Detect which cell encompasses the target text, then output its (x, y) center coordinate. 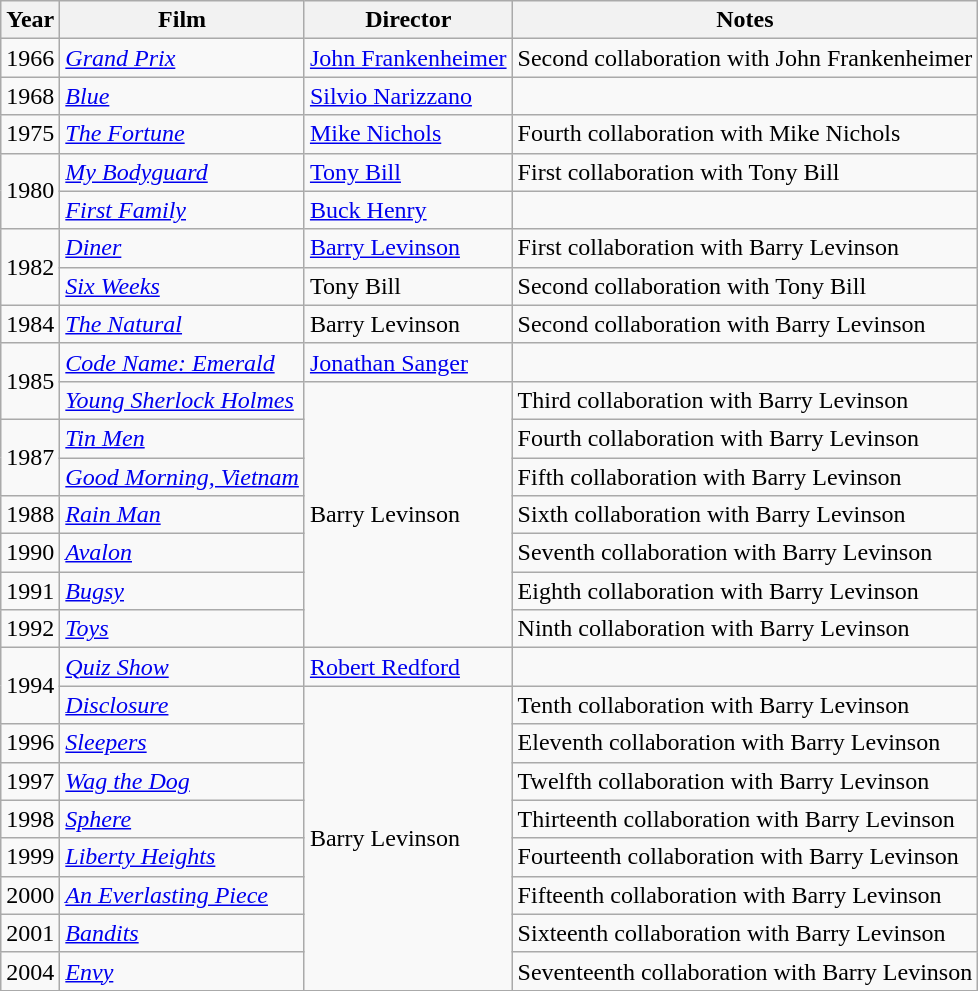
2004 (30, 971)
Second collaboration with Barry Levinson (745, 324)
1987 (30, 457)
Tenth collaboration with Barry Levinson (745, 705)
First Family (182, 210)
My Bodyguard (182, 172)
Robert Redford (408, 667)
Jonathan Sanger (408, 362)
Diner (182, 248)
Buck Henry (408, 210)
Twelfth collaboration with Barry Levinson (745, 781)
1990 (30, 553)
Fourth collaboration with Barry Levinson (745, 438)
Eleventh collaboration with Barry Levinson (745, 743)
1975 (30, 134)
Sixteenth collaboration with Barry Levinson (745, 933)
1968 (30, 96)
Ninth collaboration with Barry Levinson (745, 629)
1998 (30, 819)
First collaboration with Tony Bill (745, 172)
Disclosure (182, 705)
Fifth collaboration with Barry Levinson (745, 477)
Rain Man (182, 515)
The Natural (182, 324)
Fourteenth collaboration with Barry Levinson (745, 857)
1988 (30, 515)
Thirteenth collaboration with Barry Levinson (745, 819)
Grand Prix (182, 58)
1980 (30, 191)
Second collaboration with Tony Bill (745, 286)
Liberty Heights (182, 857)
An Everlasting Piece (182, 895)
2001 (30, 933)
1992 (30, 629)
Envy (182, 971)
Fifteenth collaboration with Barry Levinson (745, 895)
Second collaboration with John Frankenheimer (745, 58)
Eighth collaboration with Barry Levinson (745, 591)
Code Name: Emerald (182, 362)
Sphere (182, 819)
Film (182, 20)
1994 (30, 686)
Director (408, 20)
Bandits (182, 933)
1984 (30, 324)
First collaboration with Barry Levinson (745, 248)
Wag the Dog (182, 781)
1997 (30, 781)
Six Weeks (182, 286)
Fourth collaboration with Mike Nichols (745, 134)
Toys (182, 629)
Bugsy (182, 591)
2000 (30, 895)
Young Sherlock Holmes (182, 400)
Silvio Narizzano (408, 96)
Notes (745, 20)
Seventeenth collaboration with Barry Levinson (745, 971)
Blue (182, 96)
1999 (30, 857)
Year (30, 20)
Good Morning, Vietnam (182, 477)
1982 (30, 267)
Mike Nichols (408, 134)
Sleepers (182, 743)
1966 (30, 58)
Sixth collaboration with Barry Levinson (745, 515)
Quiz Show (182, 667)
1985 (30, 381)
Avalon (182, 553)
Seventh collaboration with Barry Levinson (745, 553)
John Frankenheimer (408, 58)
Third collaboration with Barry Levinson (745, 400)
1991 (30, 591)
Tin Men (182, 438)
The Fortune (182, 134)
1996 (30, 743)
